Determine the (x, y) coordinate at the center of the cell enclosing the given text.  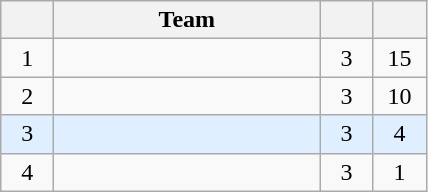
Team (187, 20)
2 (28, 96)
10 (400, 96)
15 (400, 58)
